Return (x, y) of the center of cell containing provided text 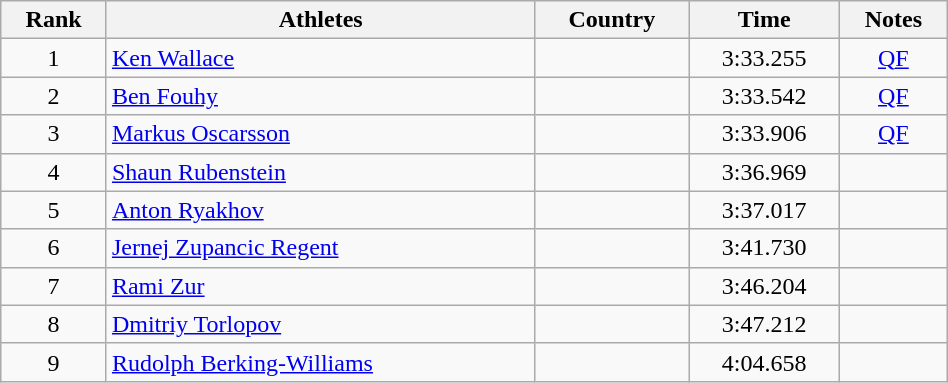
Ken Wallace (320, 58)
Markus Oscarsson (320, 134)
8 (54, 324)
3:41.730 (764, 248)
Ben Fouhy (320, 96)
Rudolph Berking-Williams (320, 362)
Notes (894, 20)
3:37.017 (764, 210)
4 (54, 172)
6 (54, 248)
7 (54, 286)
Country (612, 20)
Athletes (320, 20)
1 (54, 58)
5 (54, 210)
Anton Ryakhov (320, 210)
3 (54, 134)
3:33.906 (764, 134)
Jernej Zupancic Regent (320, 248)
3:47.212 (764, 324)
Rami Zur (320, 286)
3:36.969 (764, 172)
3:33.542 (764, 96)
Time (764, 20)
3:46.204 (764, 286)
9 (54, 362)
4:04.658 (764, 362)
Shaun Rubenstein (320, 172)
Dmitriy Torlopov (320, 324)
3:33.255 (764, 58)
Rank (54, 20)
2 (54, 96)
